Return the (x, y) coordinate for the center point of the cell that contains the specified text.  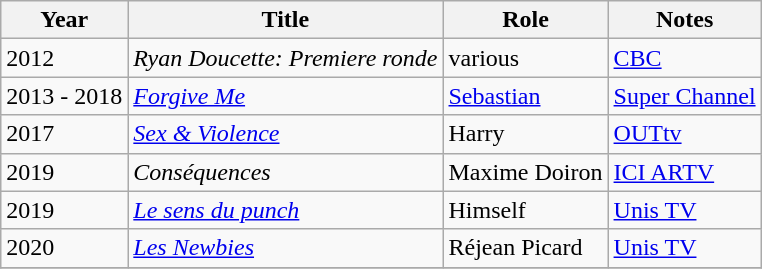
Le sens du punch (286, 210)
Harry (526, 134)
Sebastian (526, 96)
2017 (64, 134)
Super Channel (684, 96)
CBC (684, 58)
Himself (526, 210)
Sex & Violence (286, 134)
Forgive Me (286, 96)
Réjean Picard (526, 248)
Conséquences (286, 172)
various (526, 58)
2013 - 2018 (64, 96)
Les Newbies (286, 248)
ICI ARTV (684, 172)
2012 (64, 58)
OUTtv (684, 134)
Maxime Doiron (526, 172)
Year (64, 20)
Notes (684, 20)
Title (286, 20)
Role (526, 20)
Ryan Doucette: Premiere ronde (286, 58)
2020 (64, 248)
